Provide the [x, y] coordinate of the cell's center where the given text is located.  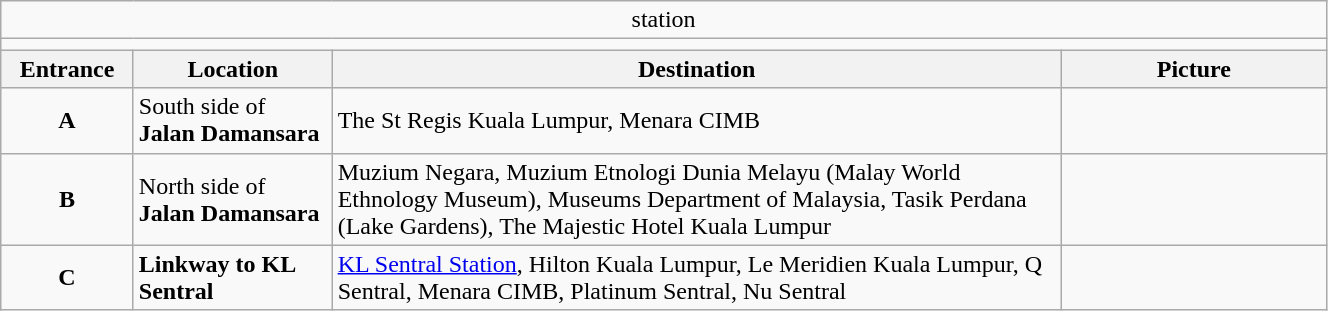
Picture [1194, 69]
Linkway to KL Sentral [232, 278]
Entrance [68, 69]
South side of Jalan Damansara [232, 120]
Location [232, 69]
B [68, 199]
North side of Jalan Damansara [232, 199]
station [664, 20]
KL Sentral Station, Hilton Kuala Lumpur, Le Meridien Kuala Lumpur, Q Sentral, Menara CIMB, Platinum Sentral, Nu Sentral [696, 278]
The St Regis Kuala Lumpur, Menara CIMB [696, 120]
Destination [696, 69]
C [68, 278]
A [68, 120]
